Output the [x, y] coordinate of the center of the cell containing the given text.  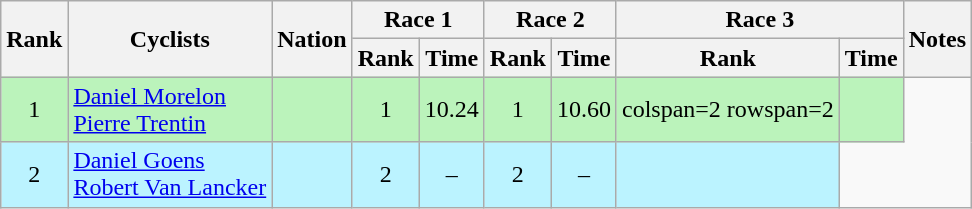
Race 2 [550, 20]
Daniel MorelonPierre Trentin [170, 110]
10.24 [452, 110]
Notes [937, 39]
colspan=2 rowspan=2 [728, 110]
Daniel GoensRobert Van Lancker [170, 174]
Cyclists [170, 39]
10.60 [584, 110]
Race 1 [418, 20]
Nation [312, 39]
Race 3 [760, 20]
